Provide the (x, y) coordinate of the cell's center where the given text is located.  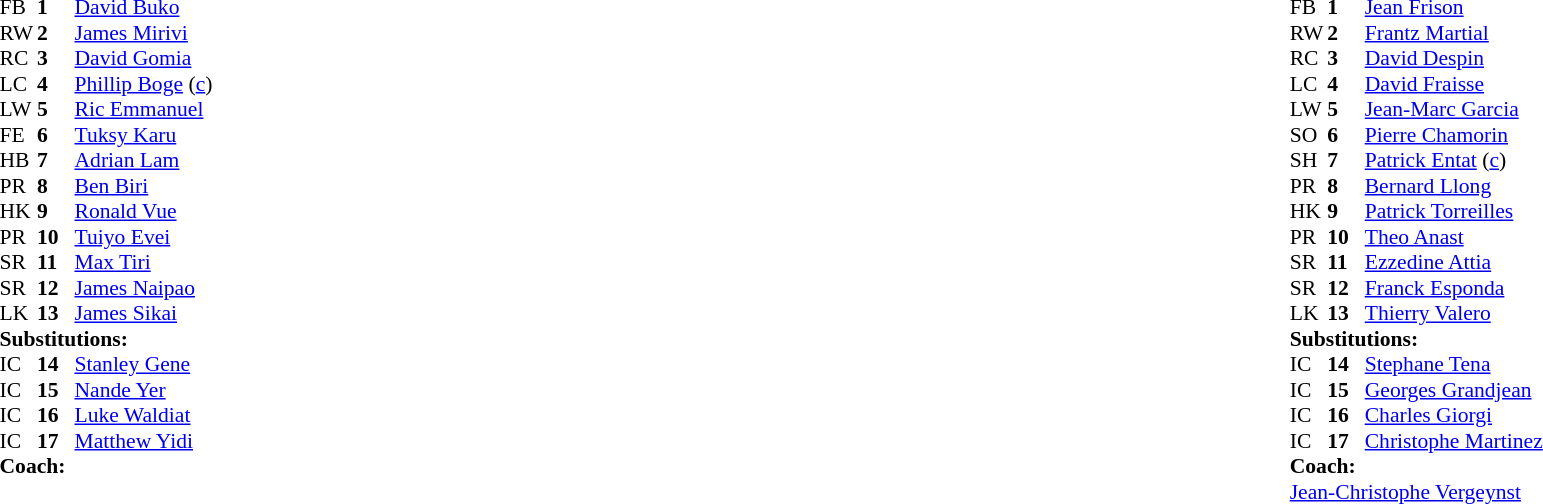
Frantz Martial (1454, 33)
Luke Waldiat (143, 415)
Nande Yer (143, 390)
Franck Esponda (1454, 288)
David Despin (1454, 59)
Tuksy Karu (143, 135)
Ric Emmanuel (143, 109)
David Gomia (143, 59)
David Fraisse (1454, 84)
Max Tiri (143, 263)
Theo Anast (1454, 237)
Patrick Entat (c) (1454, 161)
Phillip Boge (c) (143, 84)
Ronald Vue (143, 211)
FE (19, 135)
Ben Biri (143, 186)
James Sikai (143, 313)
HB (19, 161)
Patrick Torreilles (1454, 211)
Georges Grandjean (1454, 390)
Bernard Llong (1454, 186)
Adrian Lam (143, 161)
James Mirivi (143, 33)
Stanley Gene (143, 365)
Thierry Valero (1454, 313)
Pierre Chamorin (1454, 135)
Jean-Marc Garcia (1454, 109)
Ezzedine Attia (1454, 263)
Stephane Tena (1454, 365)
Tuiyo Evei (143, 237)
Charles Giorgi (1454, 415)
SH (1309, 161)
Matthew Yidi (143, 441)
James Naipao (143, 288)
Christophe Martinez (1454, 441)
SO (1309, 135)
